Capture the cell that displays the provided text and extract its (X, Y) central coordinate. 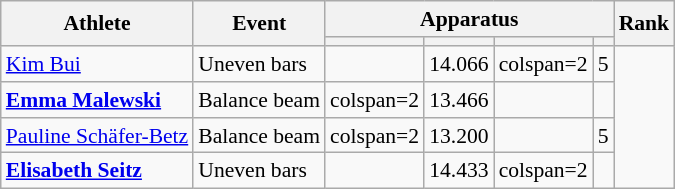
Emma Malewski (98, 100)
14.433 (458, 171)
13.466 (458, 100)
Kim Bui (98, 64)
Event (259, 24)
Pauline Schäfer-Betz (98, 136)
13.200 (458, 136)
Athlete (98, 24)
Apparatus (470, 19)
Elisabeth Seitz (98, 171)
14.066 (458, 64)
Rank (644, 24)
